Determine the [x, y] coordinate at the center of the cell enclosing the given text.  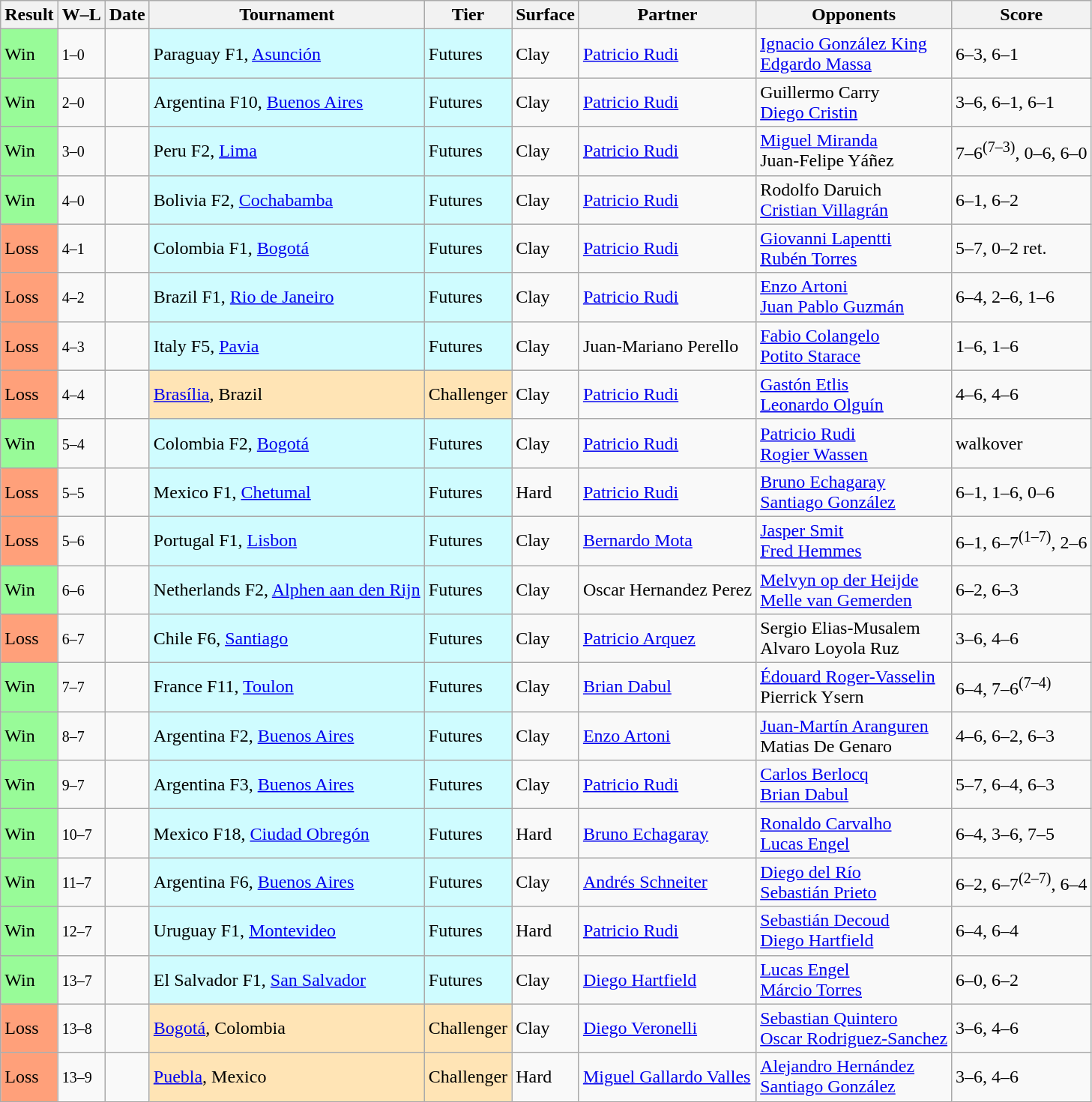
2–0 [81, 102]
Gastón Etlis Leonardo Olguín [854, 394]
Alejandro Hernández Santiago González [854, 1077]
Brian Dabul [667, 688]
Diego del Río Sebastián Prieto [854, 882]
Bolivia F2, Cochabamba [286, 199]
Result [29, 15]
10–7 [81, 833]
9–7 [81, 785]
4–4 [81, 394]
8–7 [81, 736]
5–4 [81, 443]
7–7 [81, 688]
6–7 [81, 638]
Brasília, Brazil [286, 394]
Melvyn op der Heijde Melle van Gemerden [854, 589]
7–6(7–3), 0–6, 6–0 [1022, 151]
Tier [468, 15]
Rodolfo Daruich Cristian Villagrán [854, 199]
6–1, 6–7(1–7), 2–6 [1022, 541]
Jasper Smit Fred Hemmes [854, 541]
Diego Veronelli [667, 1028]
Ignacio González King Edgardo Massa [854, 54]
4–0 [81, 199]
Bruno Echagaray Santiago González [854, 491]
Uruguay F1, Montevideo [286, 930]
Guillermo Carry Diego Cristin [854, 102]
Édouard Roger-Vasselin Pierrick Ysern [854, 688]
13–7 [81, 980]
Enzo Artoni [667, 736]
5–7, 0–2 ret. [1022, 249]
4–2 [81, 297]
Giovanni Lapentti Rubén Torres [854, 249]
Italy F5, Pavia [286, 346]
Patricio Arquez [667, 638]
1–0 [81, 54]
Paraguay F1, Asunción [286, 54]
5–5 [81, 491]
Ronaldo Carvalho Lucas Engel [854, 833]
6–4, 2–6, 1–6 [1022, 297]
Sergio Elias-Musalem Alvaro Loyola Ruz [854, 638]
Bogotá, Colombia [286, 1028]
3–6, 6–1, 6–1 [1022, 102]
6–4, 3–6, 7–5 [1022, 833]
Brazil F1, Rio de Janeiro [286, 297]
6–6 [81, 589]
Argentina F10, Buenos Aires [286, 102]
5–7, 6–4, 6–3 [1022, 785]
El Salvador F1, San Salvador [286, 980]
4–6, 4–6 [1022, 394]
5–6 [81, 541]
Peru F2, Lima [286, 151]
4–3 [81, 346]
Sebastián Decoud Diego Hartfield [854, 930]
Opponents [854, 15]
6–1, 1–6, 0–6 [1022, 491]
Mexico F18, Ciudad Obregón [286, 833]
Carlos Berlocq Brian Dabul [854, 785]
6–2, 6–7(2–7), 6–4 [1022, 882]
6–3, 6–1 [1022, 54]
Oscar Hernandez Perez [667, 589]
Score [1022, 15]
Patricio Rudi Rogier Wassen [854, 443]
Partner [667, 15]
4–6, 6–2, 6–3 [1022, 736]
France F11, Toulon [286, 688]
Tournament [286, 15]
12–7 [81, 930]
Colombia F1, Bogotá [286, 249]
Argentina F2, Buenos Aires [286, 736]
Argentina F3, Buenos Aires [286, 785]
Bruno Echagaray [667, 833]
Bernardo Mota [667, 541]
4–1 [81, 249]
11–7 [81, 882]
3–0 [81, 151]
Miguel Miranda Juan-Felipe Yáñez [854, 151]
Colombia F2, Bogotá [286, 443]
1–6, 1–6 [1022, 346]
Puebla, Mexico [286, 1077]
Juan-Mariano Perello [667, 346]
Netherlands F2, Alphen aan den Rijn [286, 589]
6–0, 6–2 [1022, 980]
6–1, 6–2 [1022, 199]
Juan-Martín Aranguren Matias De Genaro [854, 736]
Miguel Gallardo Valles [667, 1077]
Mexico F1, Chetumal [286, 491]
Date [127, 15]
Diego Hartfield [667, 980]
Portugal F1, Lisbon [286, 541]
W–L [81, 15]
Andrés Schneiter [667, 882]
Chile F6, Santiago [286, 638]
walkover [1022, 443]
Lucas Engel Márcio Torres [854, 980]
Fabio Colangelo Potito Starace [854, 346]
Enzo Artoni Juan Pablo Guzmán [854, 297]
6–4, 6–4 [1022, 930]
13–9 [81, 1077]
Surface [546, 15]
6–4, 7–6(7–4) [1022, 688]
Sebastian Quintero Oscar Rodriguez-Sanchez [854, 1028]
Argentina F6, Buenos Aires [286, 882]
13–8 [81, 1028]
6–2, 6–3 [1022, 589]
